Output the [X, Y] coordinate of the center of the cell containing the given text.  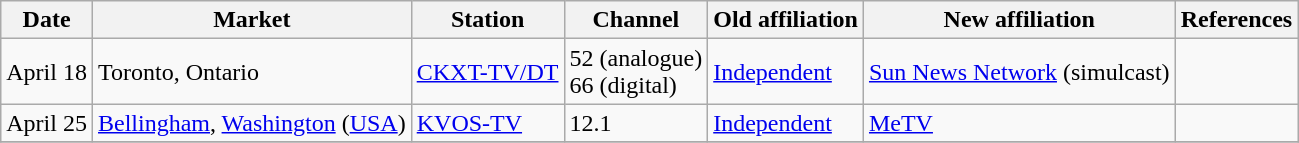
April 18 [47, 72]
April 25 [47, 123]
Bellingham, Washington (USA) [252, 123]
12.1 [636, 123]
Station [488, 20]
Channel [636, 20]
Toronto, Ontario [252, 72]
KVOS-TV [488, 123]
MeTV [1019, 123]
New affiliation [1019, 20]
CKXT-TV/DT [488, 72]
52 (analogue) 66 (digital) [636, 72]
Market [252, 20]
Old affiliation [786, 20]
References [1236, 20]
Sun News Network (simulcast) [1019, 72]
Date [47, 20]
